Locate the cell with the specified text and output its [x, y] center coordinate. 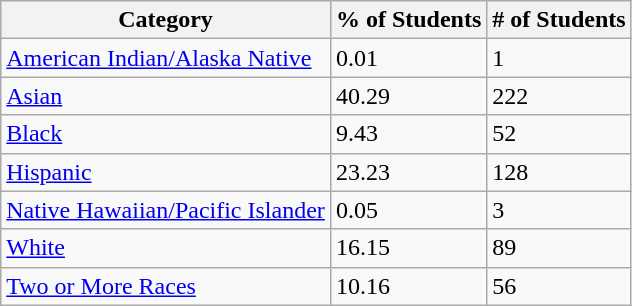
16.15 [408, 248]
0.01 [408, 58]
222 [559, 96]
0.05 [408, 210]
89 [559, 248]
Category [166, 20]
10.16 [408, 286]
56 [559, 286]
% of Students [408, 20]
Two or More Races [166, 286]
Native Hawaiian/Pacific Islander [166, 210]
52 [559, 134]
9.43 [408, 134]
American Indian/Alaska Native [166, 58]
Hispanic [166, 172]
Asian [166, 96]
1 [559, 58]
# of Students [559, 20]
23.23 [408, 172]
128 [559, 172]
White [166, 248]
3 [559, 210]
Black [166, 134]
40.29 [408, 96]
